Scan for the cell matching the given text and deliver its (x, y) coordinate at center. 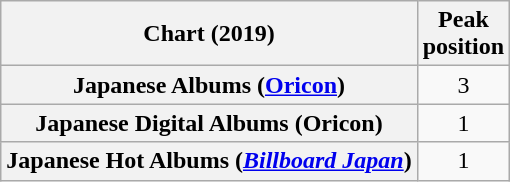
3 (463, 85)
Chart (2019) (209, 34)
Japanese Albums (Oricon) (209, 85)
Peakposition (463, 34)
Japanese Digital Albums (Oricon) (209, 123)
Japanese Hot Albums (Billboard Japan) (209, 161)
